Output the [x, y] coordinate of the center of the cell containing the given text.  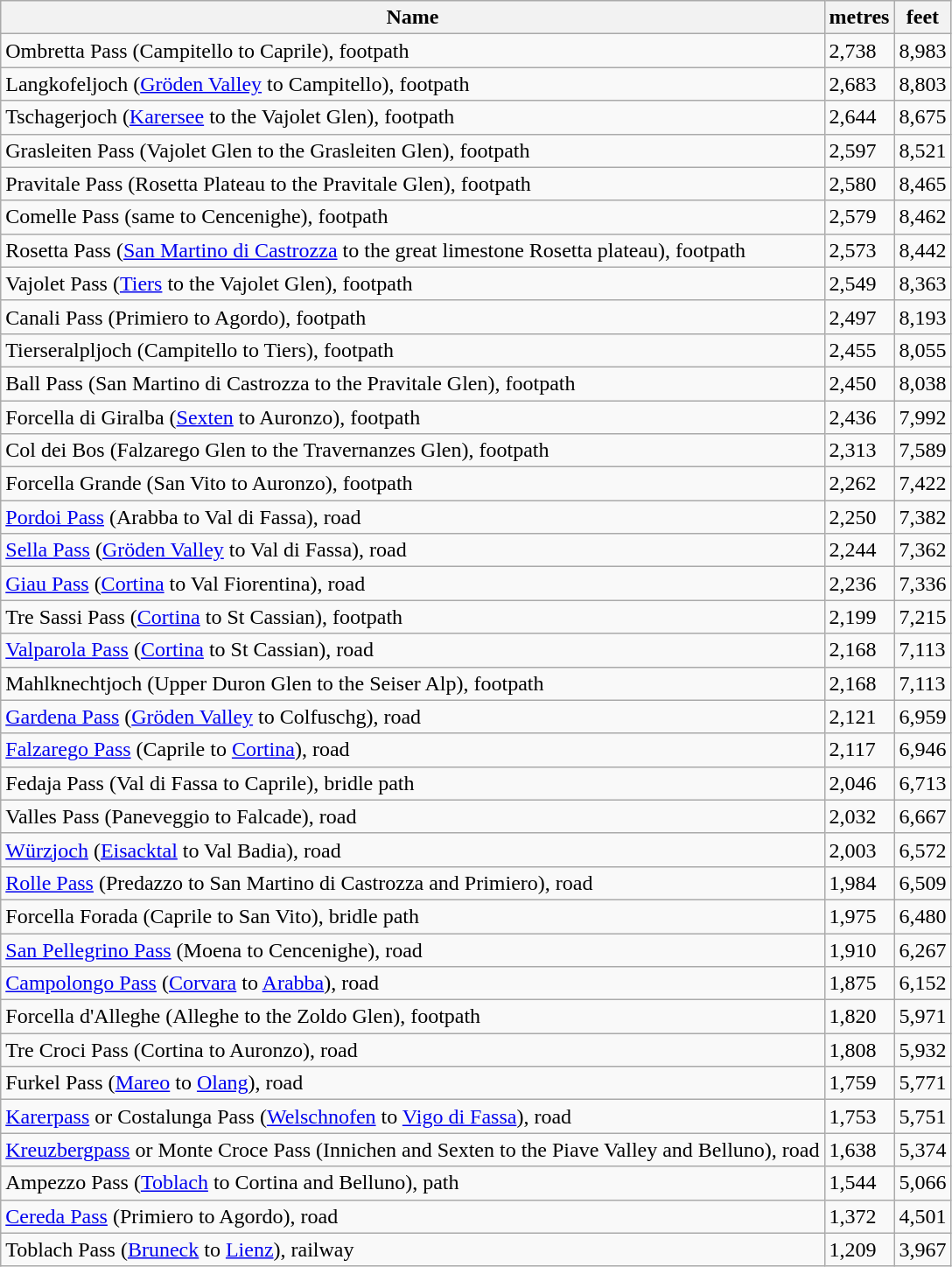
2,236 [859, 584]
Tierseralpljoch (Campitello to Tiers), footpath [413, 350]
2,199 [859, 617]
1,544 [859, 1183]
6,667 [922, 816]
Tre Sassi Pass (Cortina to St Cassian), footpath [413, 617]
2,597 [859, 150]
8,465 [922, 184]
2,046 [859, 783]
3,967 [922, 1249]
2,450 [859, 383]
Col dei Bos (Falzarego Glen to the Travernanzes Glen), footpath [413, 451]
2,497 [859, 317]
8,363 [922, 283]
1,209 [859, 1249]
2,579 [859, 217]
Kreuzbergpass or Monte Croce Pass (Innichen and Sexten to the Piave Valley and Belluno), road [413, 1150]
1,820 [859, 1017]
Pordoi Pass (Arabba to Val di Fassa), road [413, 517]
feet [922, 17]
7,362 [922, 550]
2,644 [859, 117]
2,580 [859, 184]
6,713 [922, 783]
5,374 [922, 1150]
Falzarego Pass (Caprile to Cortina), road [413, 750]
Sella Pass (Gröden Valley to Val di Fassa), road [413, 550]
2,313 [859, 451]
Tschagerjoch (Karersee to the Vajolet Glen), footpath [413, 117]
7,992 [922, 417]
6,959 [922, 717]
Name [413, 17]
2,003 [859, 850]
Giau Pass (Cortina to Val Fiorentina), road [413, 584]
8,193 [922, 317]
1,753 [859, 1116]
Toblach Pass (Bruneck to Lienz), railway [413, 1249]
6,572 [922, 850]
8,442 [922, 250]
Forcella di Giralba (Sexten to Auronzo), footpath [413, 417]
8,803 [922, 84]
6,946 [922, 750]
8,055 [922, 350]
2,455 [859, 350]
Furkel Pass (Mareo to Olang), road [413, 1083]
Rosetta Pass (San Martino di Castrozza to the great limestone Rosetta plateau), footpath [413, 250]
Forcella d'Alleghe (Alleghe to the Zoldo Glen), footpath [413, 1017]
6,267 [922, 949]
2,117 [859, 750]
Forcella Grande (San Vito to Auronzo), footpath [413, 484]
Pravitale Pass (Rosetta Plateau to the Pravitale Glen), footpath [413, 184]
8,521 [922, 150]
metres [859, 17]
Rolle Pass (Predazzo to San Martino di Castrozza and Primiero), road [413, 883]
1,808 [859, 1050]
1,759 [859, 1083]
Campolongo Pass (Corvara to Arabba), road [413, 983]
Cereda Pass (Primiero to Agordo), road [413, 1216]
Ampezzo Pass (Toblach to Cortina and Belluno), path [413, 1183]
7,382 [922, 517]
8,675 [922, 117]
2,549 [859, 283]
Tre Croci Pass (Cortina to Auronzo), road [413, 1050]
5,066 [922, 1183]
2,032 [859, 816]
1,910 [859, 949]
8,462 [922, 217]
8,038 [922, 383]
7,215 [922, 617]
2,436 [859, 417]
Valparola Pass (Cortina to St Cassian), road [413, 650]
7,336 [922, 584]
5,971 [922, 1017]
Comelle Pass (same to Cencenighe), footpath [413, 217]
2,683 [859, 84]
2,262 [859, 484]
7,589 [922, 451]
Ball Pass (San Martino di Castrozza to the Pravitale Glen), footpath [413, 383]
4,501 [922, 1216]
2,738 [859, 51]
5,932 [922, 1050]
Ombretta Pass (Campitello to Caprile), footpath [413, 51]
1,875 [859, 983]
Mahlknechtjoch (Upper Duron Glen to the Seiser Alp), footpath [413, 683]
6,480 [922, 916]
Canali Pass (Primiero to Agordo), footpath [413, 317]
Grasleiten Pass (Vajolet Glen to the Grasleiten Glen), footpath [413, 150]
San Pellegrino Pass (Moena to Cencenighe), road [413, 949]
2,244 [859, 550]
6,509 [922, 883]
1,975 [859, 916]
5,751 [922, 1116]
5,771 [922, 1083]
Valles Pass (Paneveggio to Falcade), road [413, 816]
Würzjoch (Eisacktal to Val Badia), road [413, 850]
Forcella Forada (Caprile to San Vito), bridle path [413, 916]
2,250 [859, 517]
Vajolet Pass (Tiers to the Vajolet Glen), footpath [413, 283]
2,121 [859, 717]
1,372 [859, 1216]
Karerpass or Costalunga Pass (Welschnofen to Vigo di Fassa), road [413, 1116]
Langkofeljoch (Gröden Valley to Campitello), footpath [413, 84]
Gardena Pass (Gröden Valley to Colfuschg), road [413, 717]
8,983 [922, 51]
1,638 [859, 1150]
7,422 [922, 484]
Fedaja Pass (Val di Fassa to Caprile), bridle path [413, 783]
6,152 [922, 983]
1,984 [859, 883]
2,573 [859, 250]
